Identify which cell holds the provided text, then report its [x, y] central coordinate. 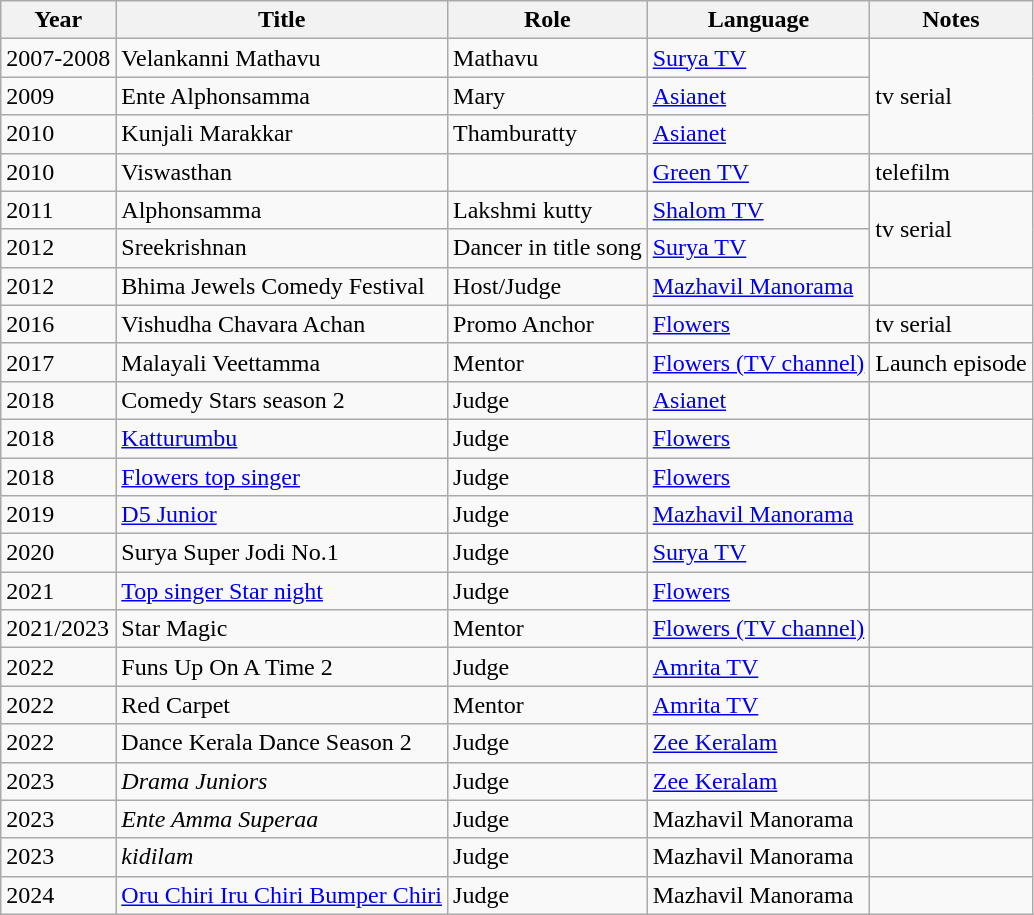
Green TV [758, 172]
2021/2023 [58, 629]
Thamburatty [548, 134]
Oru Chiri Iru Chiri Bumper Chiri [282, 895]
Alphonsamma [282, 210]
Dancer in title song [548, 248]
Star Magic [282, 629]
Vishudha Chavara Achan [282, 324]
Launch episode [951, 362]
Flowers top singer [282, 477]
2020 [58, 553]
2017 [58, 362]
Kunjali Marakkar [282, 134]
Sreekrishnan [282, 248]
Funs Up On A Time 2 [282, 667]
2016 [58, 324]
Red Carpet [282, 705]
Mary [548, 96]
2024 [58, 895]
Role [548, 20]
Shalom TV [758, 210]
kidilam [282, 857]
Notes [951, 20]
2011 [58, 210]
Promo Anchor [548, 324]
Ente Alphonsamma [282, 96]
2007-2008 [58, 58]
Mathavu [548, 58]
Velankanni Mathavu [282, 58]
Ente Amma Superaa [282, 819]
Lakshmi kutty [548, 210]
Malayali Veettamma [282, 362]
Viswasthan [282, 172]
Katturumbu [282, 438]
Drama Juniors [282, 781]
2021 [58, 591]
Top singer Star night [282, 591]
D5 Junior [282, 515]
Bhima Jewels Comedy Festival [282, 286]
Surya Super Jodi No.1 [282, 553]
2019 [58, 515]
Year [58, 20]
Comedy Stars season 2 [282, 400]
Language [758, 20]
telefilm [951, 172]
Title [282, 20]
2009 [58, 96]
Host/Judge [548, 286]
Dance Kerala Dance Season 2 [282, 743]
